Locate the cell with the specified text and output its (X, Y) center coordinate. 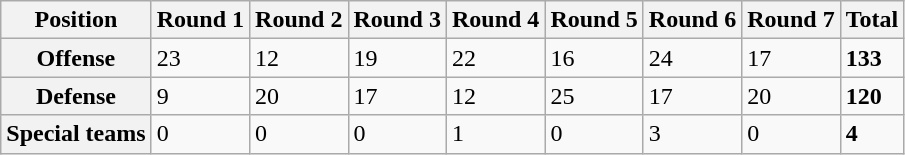
Offense (76, 58)
3 (692, 134)
1 (495, 134)
133 (872, 58)
24 (692, 58)
Defense (76, 96)
Round 6 (692, 20)
22 (495, 58)
Round 3 (397, 20)
9 (200, 96)
4 (872, 134)
Round 7 (791, 20)
120 (872, 96)
25 (594, 96)
Round 1 (200, 20)
19 (397, 58)
16 (594, 58)
Total (872, 20)
Round 4 (495, 20)
Special teams (76, 134)
Round 5 (594, 20)
23 (200, 58)
Round 2 (299, 20)
Position (76, 20)
